Identify which cell holds the provided text, then report its [X, Y] central coordinate. 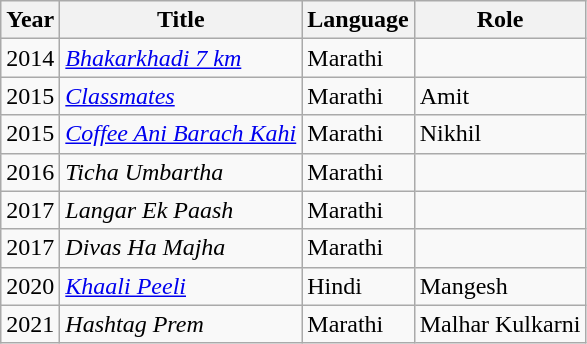
2016 [30, 172]
2020 [30, 286]
Hashtag Prem [181, 324]
2014 [30, 58]
Language [358, 20]
Amit [500, 96]
Classmates [181, 96]
Coffee Ani Barach Kahi [181, 134]
Ticha Umbartha [181, 172]
Hindi [358, 286]
Bhakarkhadi 7 km [181, 58]
Langar Ek Paash [181, 210]
Khaali Peeli [181, 286]
Nikhil [500, 134]
Malhar Kulkarni [500, 324]
Year [30, 20]
Divas Ha Majha [181, 248]
Title [181, 20]
2021 [30, 324]
Mangesh [500, 286]
Role [500, 20]
